Determine the [x, y] coordinate at the center of the cell enclosing the given text.  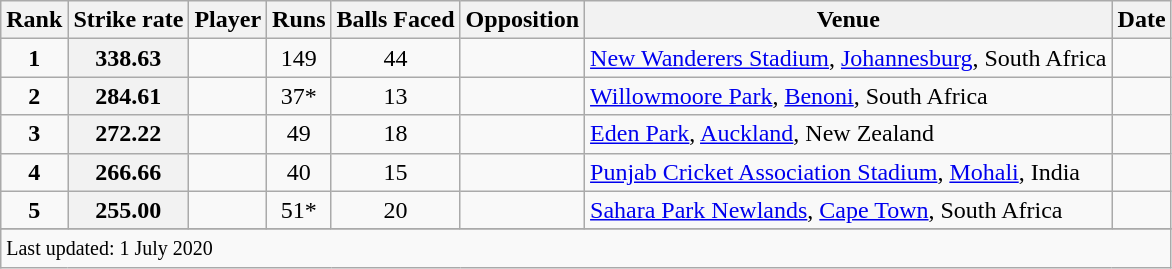
5 [34, 210]
272.22 [128, 134]
Willowmoore Park, Benoni, South Africa [849, 96]
51* [299, 210]
149 [299, 58]
255.00 [128, 210]
Player [228, 20]
Balls Faced [396, 20]
3 [34, 134]
49 [299, 134]
Venue [849, 20]
Rank [34, 20]
40 [299, 172]
37* [299, 96]
New Wanderers Stadium, Johannesburg, South Africa [849, 58]
4 [34, 172]
15 [396, 172]
Punjab Cricket Association Stadium, Mohali, India [849, 172]
338.63 [128, 58]
Sahara Park Newlands, Cape Town, South Africa [849, 210]
Strike rate [128, 20]
Date [1142, 20]
266.66 [128, 172]
Opposition [522, 20]
Eden Park, Auckland, New Zealand [849, 134]
284.61 [128, 96]
18 [396, 134]
20 [396, 210]
44 [396, 58]
1 [34, 58]
Runs [299, 20]
13 [396, 96]
Last updated: 1 July 2020 [586, 248]
2 [34, 96]
